Capture the cell that displays the provided text and extract its [X, Y] central coordinate. 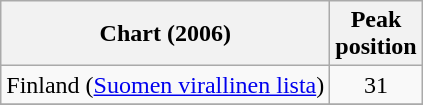
Peakposition [376, 34]
Finland (Suomen virallinen lista) [166, 85]
31 [376, 85]
Chart (2006) [166, 34]
